Scan for the cell matching the given text and deliver its (x, y) coordinate at center. 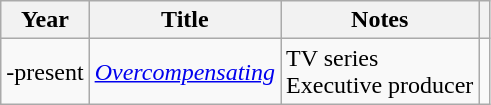
Title (184, 20)
Overcompensating (184, 72)
-present (45, 72)
Year (45, 20)
Notes (380, 20)
TV seriesExecutive producer (380, 72)
